For the text-containing cell, return its midpoint in [x, y] coordinate format. 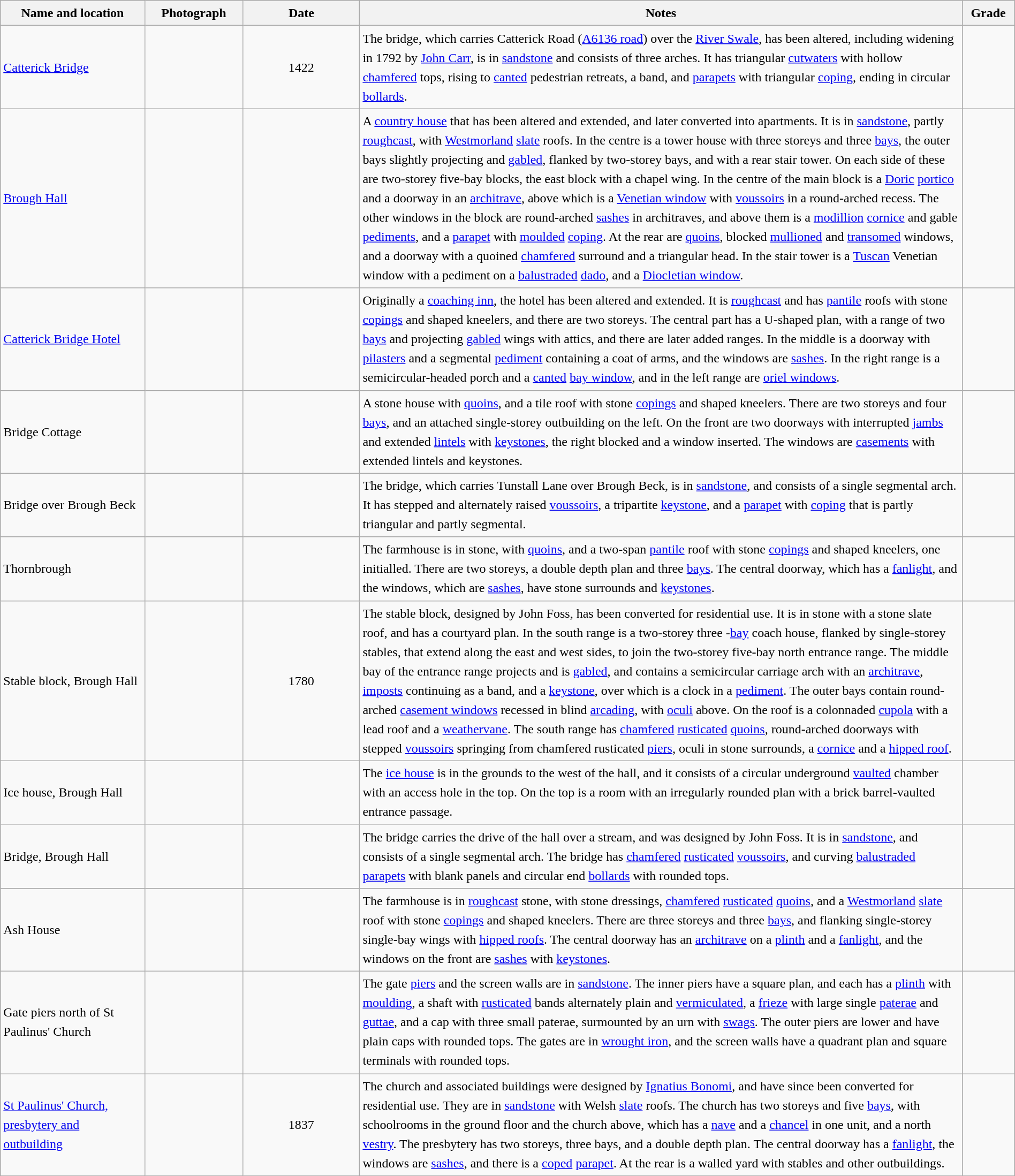
Date [301, 13]
Gate piers north of St Paulinus' Church [73, 1022]
Bridge over Brough Beck [73, 505]
Stable block, Brough Hall [73, 681]
1422 [301, 67]
Notes [661, 13]
Bridge, Brough Hall [73, 856]
1780 [301, 681]
Ash House [73, 929]
Ice house, Brough Hall [73, 792]
1837 [301, 1125]
Brough Hall [73, 198]
Thornbrough [73, 568]
Catterick Bridge [73, 67]
Grade [988, 13]
Catterick Bridge Hotel [73, 339]
Photograph [194, 13]
St Paulinus' Church, presbytery and outbuilding [73, 1125]
Name and location [73, 13]
Bridge Cottage [73, 431]
